Capture the cell that displays the provided text and extract its [X, Y] central coordinate. 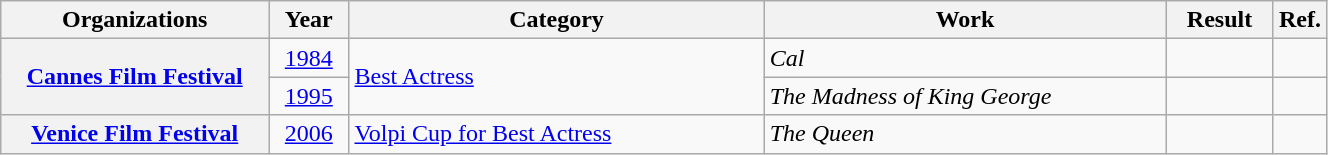
2006 [309, 134]
Organizations [135, 20]
Volpi Cup for Best Actress [556, 134]
Best Actress [556, 77]
Cal [965, 58]
The Madness of King George [965, 96]
Venice Film Festival [135, 134]
The Queen [965, 134]
Result [1220, 20]
Category [556, 20]
Year [309, 20]
1984 [309, 58]
Cannes Film Festival [135, 77]
Ref. [1300, 20]
Work [965, 20]
1995 [309, 96]
